Locate the cell with the specified text and output its (X, Y) center coordinate. 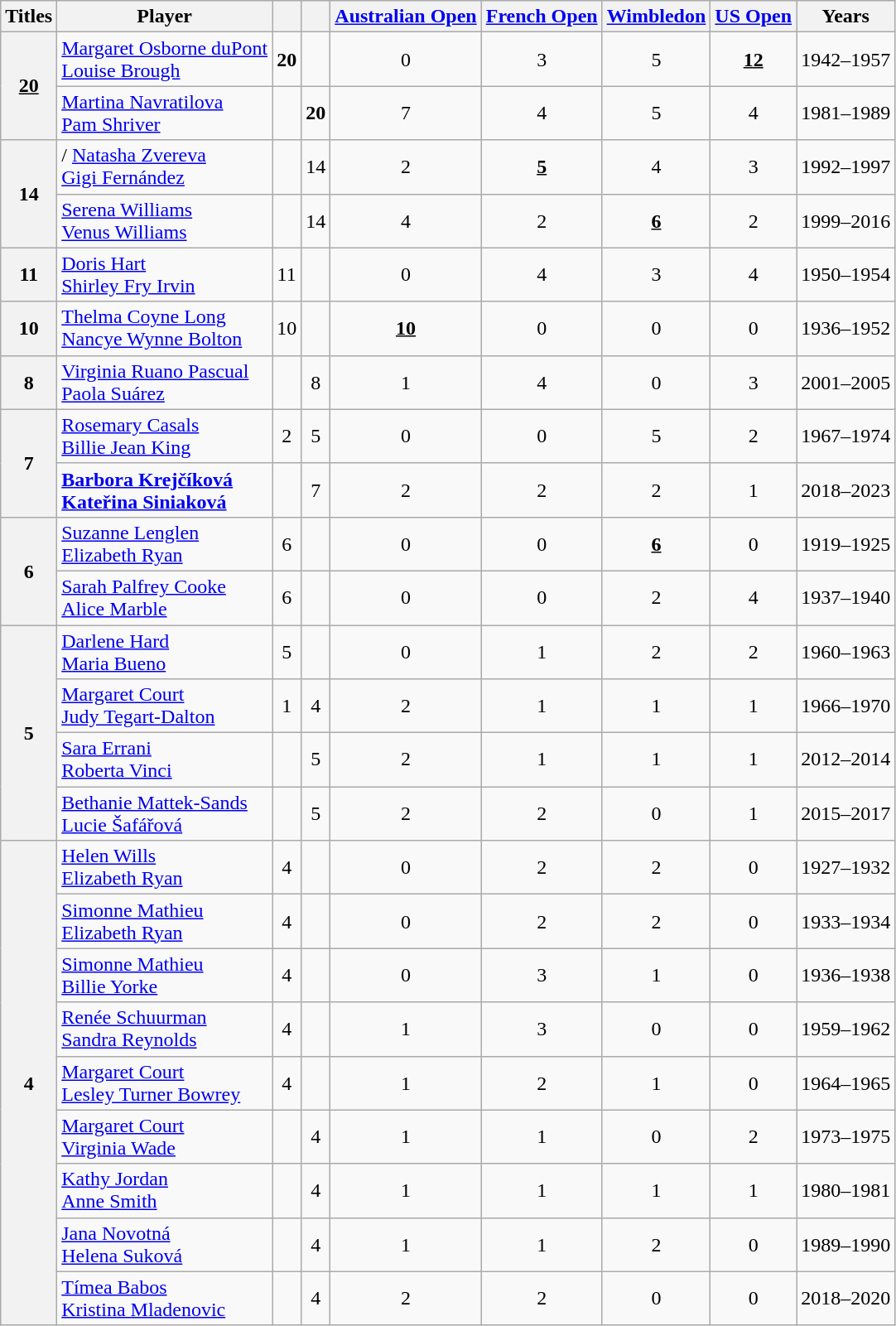
2015–2017 (846, 813)
1980–1981 (846, 1191)
Thelma Coyne Long Nancye Wynne Bolton (165, 328)
1964–1965 (846, 1083)
Years (846, 17)
Titles (29, 17)
1973–1975 (846, 1136)
Sarah Palfrey Cooke Alice Marble (165, 598)
1936–1938 (846, 976)
Helen Wills Elizabeth Ryan (165, 868)
Bethanie Mattek-Sands Lucie Šafářová (165, 813)
2001–2005 (846, 383)
2012–2014 (846, 760)
1992–1997 (846, 167)
Tímea Babos Kristina Mladenovic (165, 1299)
Player (165, 17)
1942–1957 (846, 60)
Martina Navratilova Pam Shriver (165, 113)
1936–1952 (846, 328)
Rosemary Casals Billie Jean King (165, 436)
1966–1970 (846, 706)
/ Natasha Zvereva Gigi Fernández (165, 167)
Renée Schuurman Sandra Reynolds (165, 1029)
US Open (754, 17)
1937–1940 (846, 598)
1989–1990 (846, 1244)
Australian Open (406, 17)
1967–1974 (846, 436)
Doris Hart Shirley Fry Irvin (165, 275)
1927–1932 (846, 868)
Simonne Mathieu Billie Yorke (165, 976)
1999–2016 (846, 220)
Kathy Jordan Anne Smith (165, 1191)
1960–1963 (846, 651)
2018–2023 (846, 490)
1981–1989 (846, 113)
Wimbledon (656, 17)
Jana Novotná Helena Suková (165, 1244)
2018–2020 (846, 1299)
Margaret Osborne duPont Louise Brough (165, 60)
Simonne Mathieu Elizabeth Ryan (165, 921)
French Open (542, 17)
Margaret Court Lesley Turner Bowrey (165, 1083)
Margaret Court Virginia Wade (165, 1136)
Virginia Ruano Pascual Paola Suárez (165, 383)
1950–1954 (846, 275)
12 (754, 60)
Margaret Court Judy Tegart-Dalton (165, 706)
Suzanne Lenglen Elizabeth Ryan (165, 543)
Sara Errani Roberta Vinci (165, 760)
Serena Williams Venus Williams (165, 220)
Darlene Hard Maria Bueno (165, 651)
1919–1925 (846, 543)
1933–1934 (846, 921)
Barbora Krejčíková Kateřina Siniaková (165, 490)
1959–1962 (846, 1029)
